Return the (x, y) coordinate for the center point of the cell that contains the specified text.  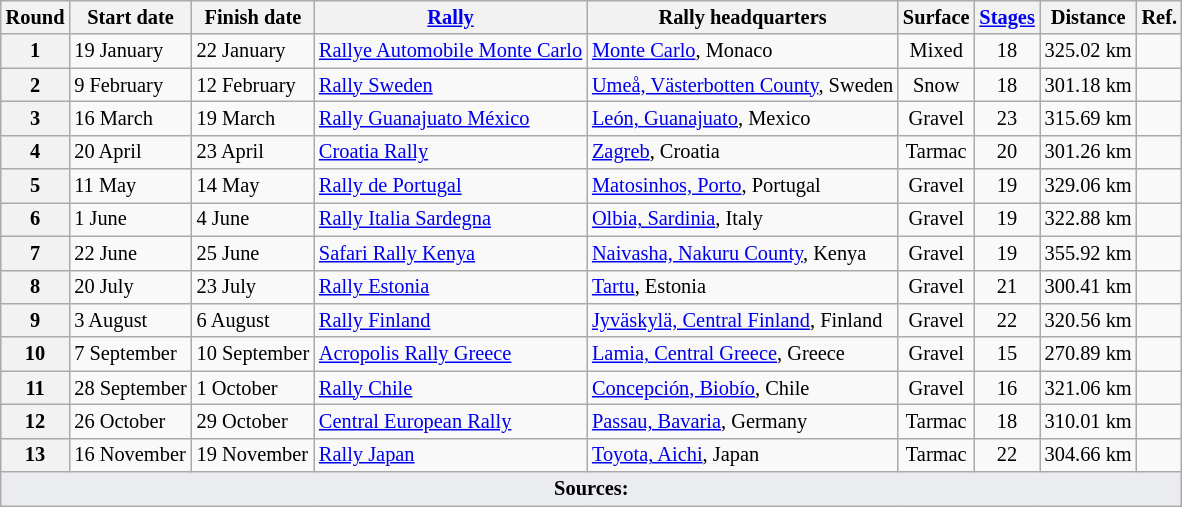
Zagreb, Croatia (742, 152)
15 (1006, 354)
Surface (936, 17)
Rally Sweden (450, 85)
Tartu, Estonia (742, 287)
10 September (253, 354)
19 March (253, 118)
Toyota, Aichi, Japan (742, 455)
29 October (253, 421)
Naivasha, Nakuru County, Kenya (742, 253)
21 (1006, 287)
Lamia, Central Greece, Greece (742, 354)
5 (36, 186)
23 (1006, 118)
Croatia Rally (450, 152)
Rally (450, 17)
Rally Guanajuato México (450, 118)
9 (36, 320)
301.18 km (1088, 85)
22 January (253, 51)
Rally Estonia (450, 287)
Round (36, 17)
16 (1006, 388)
8 (36, 287)
Passau, Bavaria, Germany (742, 421)
Start date (130, 17)
20 April (130, 152)
Rallye Automobile Monte Carlo (450, 51)
16 November (130, 455)
310.01 km (1088, 421)
Central European Rally (450, 421)
26 October (130, 421)
Concepción, Biobío, Chile (742, 388)
Rally Italia Sardegna (450, 219)
19 November (253, 455)
11 May (130, 186)
Rally Japan (450, 455)
Matosinhos, Porto, Portugal (742, 186)
20 July (130, 287)
11 (36, 388)
4 (36, 152)
1 October (253, 388)
Rally de Portugal (450, 186)
20 (1006, 152)
1 June (130, 219)
19 January (130, 51)
Mixed (936, 51)
Distance (1088, 17)
Acropolis Rally Greece (450, 354)
Umeå, Västerbotten County, Sweden (742, 85)
Finish date (253, 17)
322.88 km (1088, 219)
12 February (253, 85)
325.02 km (1088, 51)
22 June (130, 253)
270.89 km (1088, 354)
355.92 km (1088, 253)
9 February (130, 85)
25 June (253, 253)
304.66 km (1088, 455)
Olbia, Sardinia, Italy (742, 219)
Jyväskylä, Central Finland, Finland (742, 320)
2 (36, 85)
Rally Chile (450, 388)
28 September (130, 388)
23 April (253, 152)
3 (36, 118)
16 March (130, 118)
320.56 km (1088, 320)
315.69 km (1088, 118)
301.26 km (1088, 152)
Stages (1006, 17)
12 (36, 421)
Monte Carlo, Monaco (742, 51)
6 August (253, 320)
1 (36, 51)
23 July (253, 287)
14 May (253, 186)
3 August (130, 320)
300.41 km (1088, 287)
Snow (936, 85)
León, Guanajuato, Mexico (742, 118)
4 June (253, 219)
Rally headquarters (742, 17)
Ref. (1160, 17)
329.06 km (1088, 186)
Sources: (592, 489)
13 (36, 455)
Safari Rally Kenya (450, 253)
7 (36, 253)
10 (36, 354)
Rally Finland (450, 320)
321.06 km (1088, 388)
7 September (130, 354)
6 (36, 219)
